Locate the cell with the specified text and output its [X, Y] center coordinate. 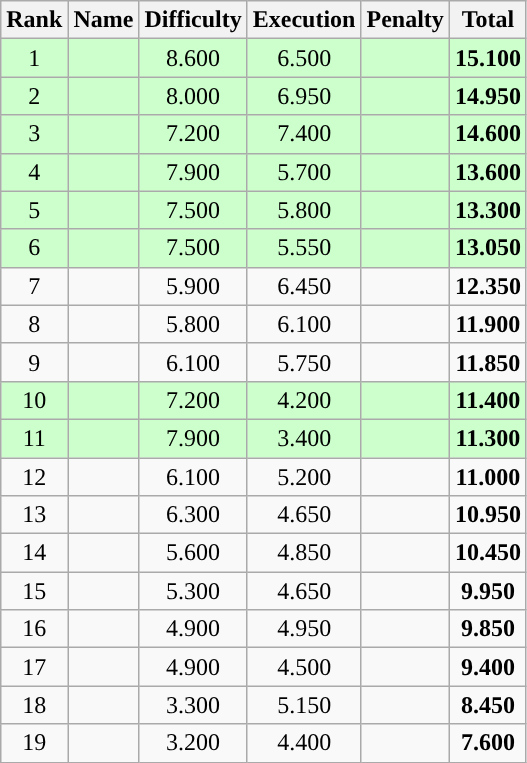
5.150 [304, 705]
8 [34, 324]
5.300 [193, 591]
13 [34, 515]
13.050 [488, 248]
11.850 [488, 362]
Name [104, 20]
11.300 [488, 438]
7.600 [488, 743]
15 [34, 591]
5.200 [304, 477]
3.400 [304, 438]
6.950 [304, 96]
Rank [34, 20]
3.300 [193, 705]
10 [34, 400]
11.900 [488, 324]
1 [34, 58]
7 [34, 286]
5.600 [193, 553]
7.400 [304, 134]
6 [34, 248]
8.600 [193, 58]
8.450 [488, 705]
11.000 [488, 477]
4.500 [304, 667]
9.850 [488, 629]
14 [34, 553]
6.500 [304, 58]
13.300 [488, 210]
11.400 [488, 400]
5.900 [193, 286]
4.200 [304, 400]
Difficulty [193, 20]
2 [34, 96]
12.350 [488, 286]
14.600 [488, 134]
4.850 [304, 553]
9.950 [488, 591]
6.300 [193, 515]
3 [34, 134]
18 [34, 705]
5.750 [304, 362]
6.450 [304, 286]
4.950 [304, 629]
14.950 [488, 96]
17 [34, 667]
5.550 [304, 248]
15.100 [488, 58]
13.600 [488, 172]
9.400 [488, 667]
11 [34, 438]
3.200 [193, 743]
5 [34, 210]
19 [34, 743]
5.700 [304, 172]
Penalty [405, 20]
10.450 [488, 553]
12 [34, 477]
9 [34, 362]
4.400 [304, 743]
4 [34, 172]
10.950 [488, 515]
Execution [304, 20]
16 [34, 629]
Total [488, 20]
8.000 [193, 96]
